Return the (X, Y) coordinate for the center point of the cell that contains the specified text.  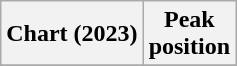
Peakposition (189, 34)
Chart (2023) (72, 34)
